Determine the [X, Y] coordinate at the center of the cell enclosing the given text.  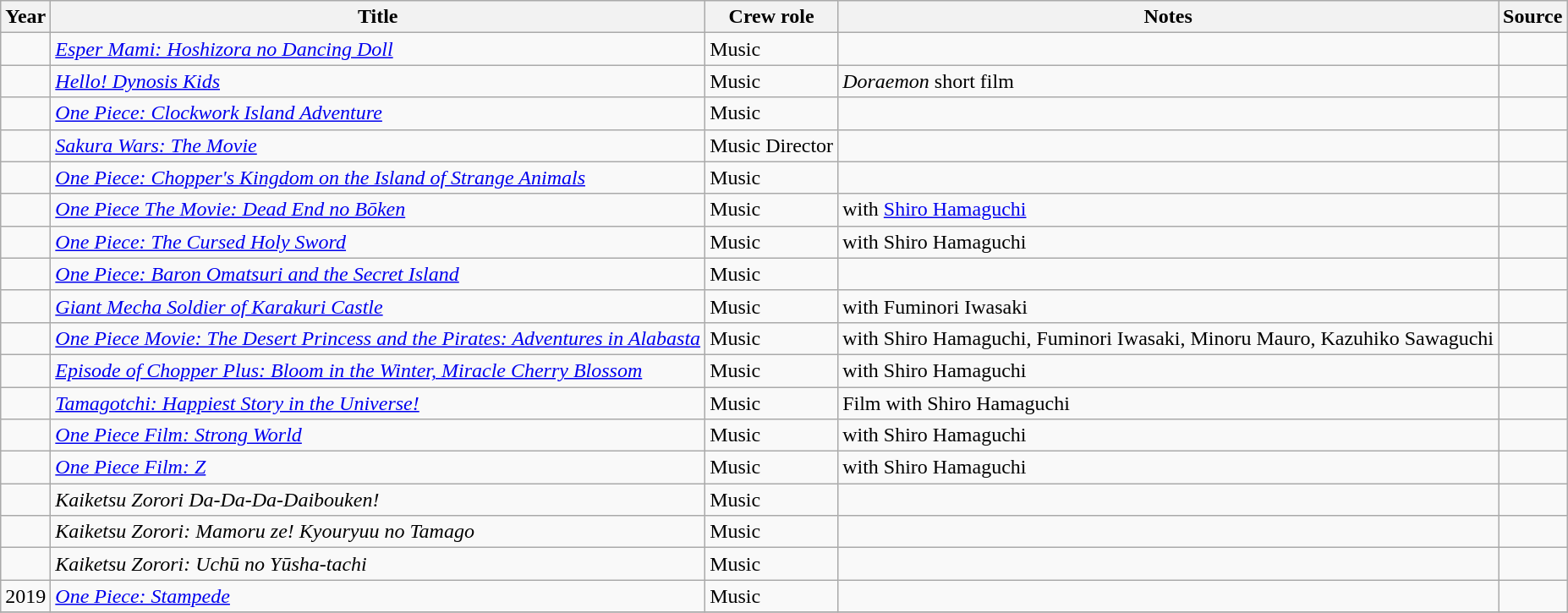
One Piece: The Cursed Holy Sword [378, 242]
Sakura Wars: The Movie [378, 145]
Kaiketsu Zorori: Mamoru ze! Kyouryuu no Tamago [378, 532]
One Piece The Movie: Dead End no Bōken [378, 210]
2019 [25, 596]
One Piece: Chopper's Kingdom on the Island of Strange Animals [378, 178]
One Piece: Baron Omatsuri and the Secret Island [378, 274]
Doraemon short film [1169, 81]
Esper Mami: Hoshizora no Dancing Doll [378, 49]
Giant Mecha Soldier of Karakuri Castle [378, 306]
Year [25, 17]
Title [378, 17]
Music Director [771, 145]
One Piece Film: Z [378, 468]
with Fuminori Iwasaki [1169, 306]
Kaiketsu Zorori Da-Da-Da-Daibouken! [378, 500]
One Piece: Clockwork Island Adventure [378, 113]
with Shiro Hamaguchi, Fuminori Iwasaki, Minoru Mauro, Kazuhiko Sawaguchi [1169, 338]
Crew role [771, 17]
Source [1532, 17]
One Piece Movie: The Desert Princess and the Pirates: Adventures in Alabasta [378, 338]
Tamagotchi: Happiest Story in the Universe! [378, 403]
Hello! Dynosis Kids [378, 81]
One Piece: Stampede [378, 596]
Episode of Chopper Plus: Bloom in the Winter, Miracle Cherry Blossom [378, 370]
Notes [1169, 17]
One Piece Film: Strong World [378, 435]
Kaiketsu Zorori: Uchū no Yūsha-tachi [378, 564]
Film with Shiro Hamaguchi [1169, 403]
